From the cell containing the given text, extract its center point as (x, y) coordinate. 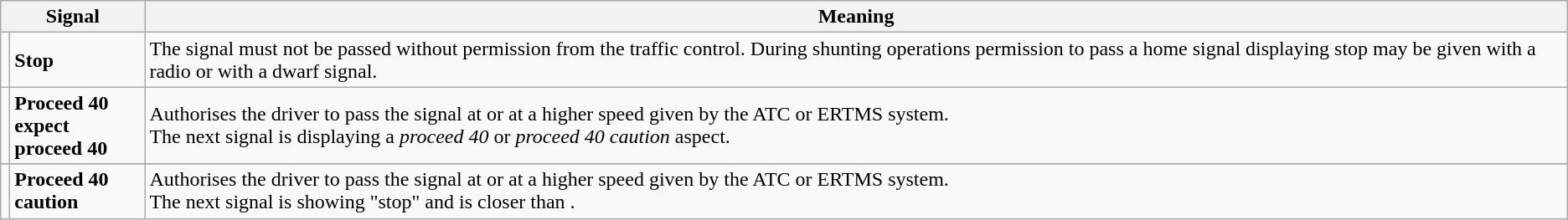
Proceed 40 expect proceed 40 (77, 125)
Meaning (856, 17)
Stop (77, 60)
Proceed 40 caution (77, 191)
Signal (73, 17)
